Determine the (X, Y) coordinate at the center of the cell enclosing the given text.  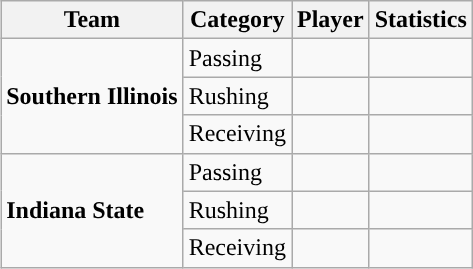
Southern Illinois (92, 96)
Statistics (420, 20)
Category (237, 20)
Team (92, 20)
Player (331, 20)
Indiana State (92, 210)
